Pinpoint the cell where the given text exists, returning its (x, y) midpoint coordinate. 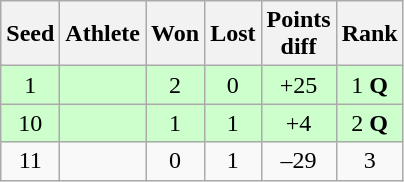
+4 (298, 123)
Rank (370, 34)
Athlete (103, 34)
1 Q (370, 85)
3 (370, 161)
Lost (233, 34)
–29 (298, 161)
2 (176, 85)
+25 (298, 85)
10 (30, 123)
11 (30, 161)
Seed (30, 34)
Won (176, 34)
Pointsdiff (298, 34)
2 Q (370, 123)
